Identify which cell holds the provided text, then report its [X, Y] central coordinate. 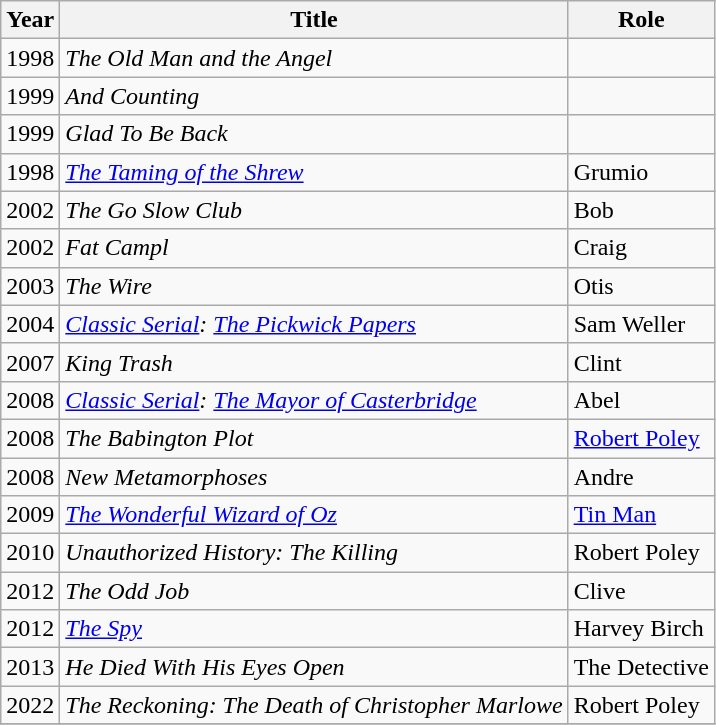
Craig [641, 248]
King Trash [314, 362]
The Go Slow Club [314, 210]
Abel [641, 400]
2004 [30, 324]
The Spy [314, 629]
The Wonderful Wizard of Oz [314, 515]
The Taming of the Shrew [314, 172]
The Detective [641, 667]
The Babington Plot [314, 438]
He Died With His Eyes Open [314, 667]
Grumio [641, 172]
Fat Campl [314, 248]
2009 [30, 515]
Tin Man [641, 515]
And Counting [314, 96]
Unauthorized History: The Killing [314, 553]
2007 [30, 362]
Year [30, 20]
Bob [641, 210]
Role [641, 20]
2022 [30, 705]
The Wire [314, 286]
The Old Man and the Angel [314, 58]
2013 [30, 667]
Otis [641, 286]
Harvey Birch [641, 629]
Classic Serial: The Mayor of Casterbridge [314, 400]
Clint [641, 362]
2003 [30, 286]
The Reckoning: The Death of Christopher Marlowe [314, 705]
Title [314, 20]
Andre [641, 477]
2010 [30, 553]
Sam Weller [641, 324]
New Metamorphoses [314, 477]
Glad To Be Back [314, 134]
Classic Serial: The Pickwick Papers [314, 324]
The Odd Job [314, 591]
Clive [641, 591]
